Return (X, Y) of the center of cell containing provided text 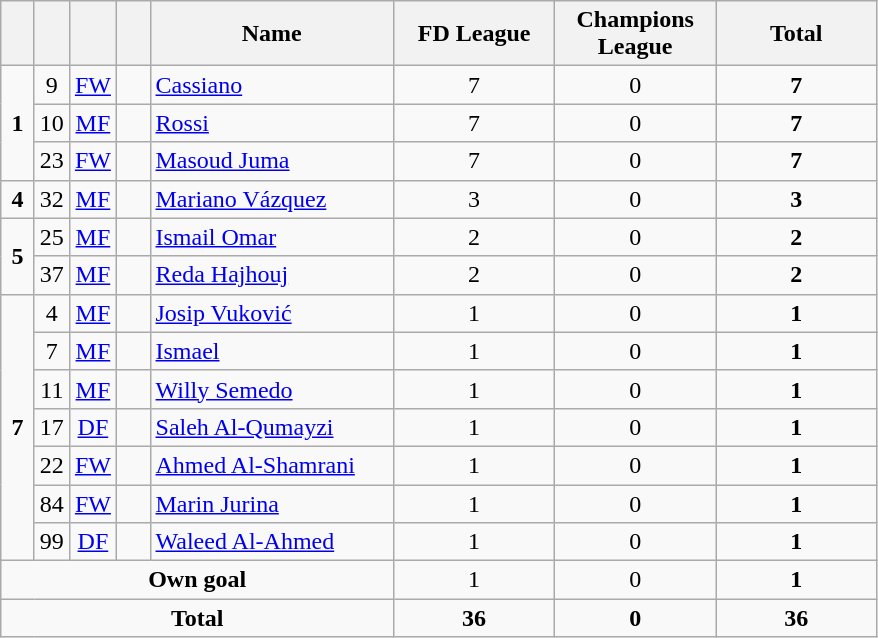
FD League (474, 34)
25 (52, 237)
Ismael (272, 351)
37 (52, 275)
Cassiano (272, 85)
Ismail Omar (272, 237)
10 (52, 123)
Reda Hajhouj (272, 275)
Name (272, 34)
23 (52, 161)
32 (52, 199)
Waleed Al-Ahmed (272, 542)
11 (52, 389)
Own goal (198, 580)
17 (52, 427)
Josip Vuković (272, 313)
Masoud Juma (272, 161)
84 (52, 503)
Marin Jurina (272, 503)
Rossi (272, 123)
Champions League (636, 34)
99 (52, 542)
Ahmed Al-Shamrani (272, 465)
5 (18, 256)
9 (52, 85)
Mariano Vázquez (272, 199)
22 (52, 465)
Willy Semedo (272, 389)
Saleh Al-Qumayzi (272, 427)
